Locate the cell with the specified text and output its (x, y) center coordinate. 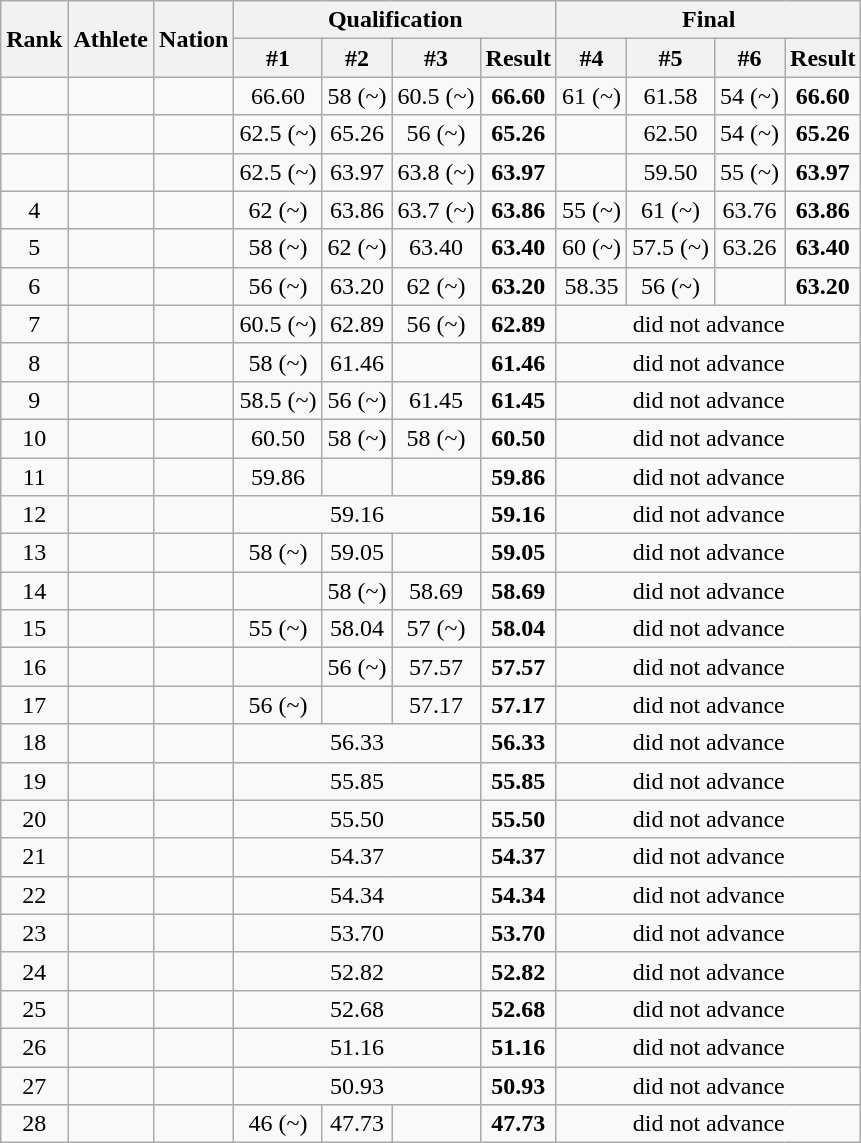
5 (34, 248)
#4 (591, 58)
8 (34, 362)
59.50 (671, 172)
62.50 (671, 134)
18 (34, 743)
14 (34, 591)
Nation (194, 39)
Qualification (395, 20)
25 (34, 1009)
22 (34, 895)
9 (34, 400)
Final (708, 20)
15 (34, 629)
11 (34, 477)
16 (34, 667)
12 (34, 515)
#5 (671, 58)
7 (34, 324)
60 (~) (591, 248)
24 (34, 971)
46 (~) (278, 1124)
63.76 (750, 210)
26 (34, 1047)
58.5 (~) (278, 400)
28 (34, 1124)
63.8 (~) (436, 172)
13 (34, 553)
63.7 (~) (436, 210)
#2 (357, 58)
20 (34, 819)
57 (~) (436, 629)
19 (34, 781)
23 (34, 933)
10 (34, 438)
#6 (750, 58)
63.26 (750, 248)
#1 (278, 58)
Athlete (111, 39)
#3 (436, 58)
4 (34, 210)
6 (34, 286)
57.5 (~) (671, 248)
17 (34, 705)
21 (34, 857)
58.35 (591, 286)
61.58 (671, 96)
Rank (34, 39)
27 (34, 1085)
